For the text-containing cell, return its midpoint in [X, Y] coordinate format. 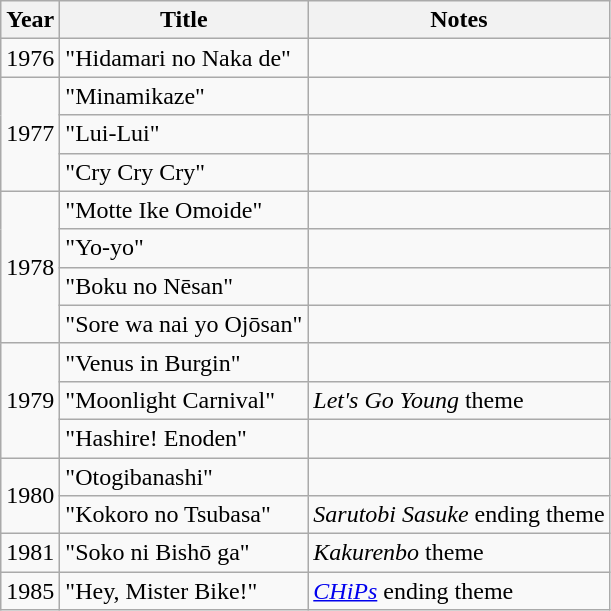
Let's Go Young theme [459, 400]
"Hey, Mister Bike!" [184, 591]
"Soko ni Bishō ga" [184, 553]
CHiPs ending theme [459, 591]
Sarutobi Sasuke ending theme [459, 515]
1976 [30, 58]
"Moonlight Carnival" [184, 400]
"Kokoro no Tsubasa" [184, 515]
"Hashire! Enoden" [184, 438]
"Cry Cry Cry" [184, 172]
"Venus in Burgin" [184, 362]
"Hidamari no Naka de" [184, 58]
1977 [30, 134]
"Otogibanashi" [184, 477]
Year [30, 20]
1979 [30, 400]
"Sore wa nai yo Ojōsan" [184, 324]
"Lui-Lui" [184, 134]
"Yo-yo" [184, 248]
"Boku no Nēsan" [184, 286]
1978 [30, 267]
Title [184, 20]
"Minamikaze" [184, 96]
Notes [459, 20]
"Motte Ike Omoide" [184, 210]
Kakurenbo theme [459, 553]
1980 [30, 496]
1981 [30, 553]
1985 [30, 591]
